From the cell containing the given text, extract its center point as (x, y) coordinate. 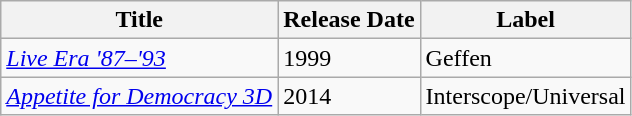
Appetite for Democracy 3D (140, 96)
Interscope/Universal (526, 96)
Title (140, 20)
Label (526, 20)
Geffen (526, 58)
1999 (349, 58)
2014 (349, 96)
Release Date (349, 20)
Live Era '87–'93 (140, 58)
